Capture the cell that displays the provided text and extract its [X, Y] central coordinate. 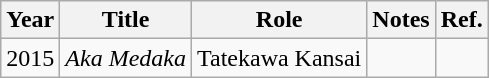
Role [278, 20]
Title [126, 20]
Year [30, 20]
2015 [30, 58]
Tatekawa Kansai [278, 58]
Aka Medaka [126, 58]
Ref. [462, 20]
Notes [401, 20]
